Locate the cell with the specified text and output its (x, y) center coordinate. 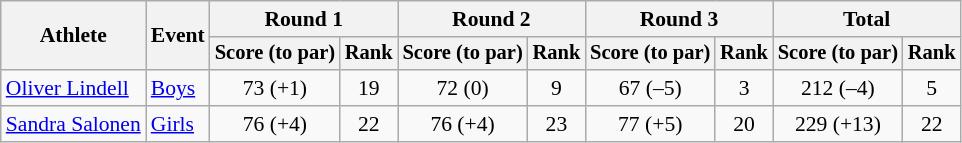
23 (557, 124)
212 (–4) (838, 88)
Athlete (74, 36)
77 (+5) (650, 124)
19 (369, 88)
Girls (178, 124)
72 (0) (463, 88)
20 (744, 124)
Boys (178, 88)
Event (178, 36)
Round 2 (492, 19)
Total (867, 19)
Round 3 (679, 19)
Round 1 (304, 19)
73 (+1) (275, 88)
Sandra Salonen (74, 124)
5 (932, 88)
67 (–5) (650, 88)
9 (557, 88)
Oliver Lindell (74, 88)
3 (744, 88)
229 (+13) (838, 124)
